Locate the cell with the specified text and output its [X, Y] center coordinate. 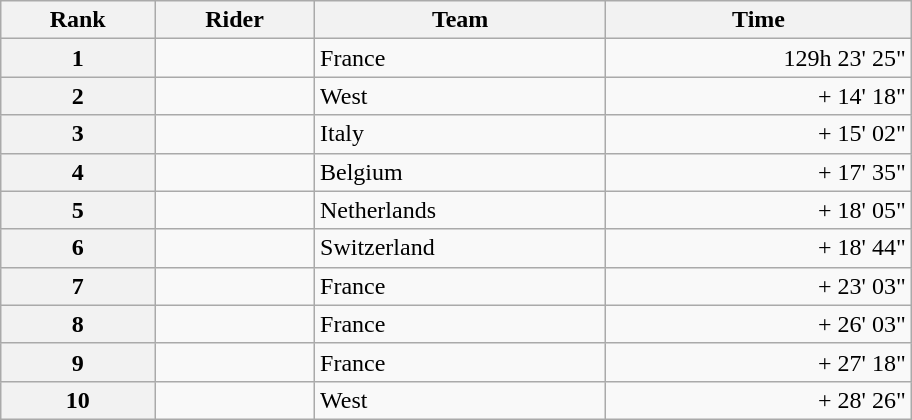
6 [78, 248]
8 [78, 324]
+ 18' 05" [758, 210]
5 [78, 210]
+ 28' 26" [758, 400]
+ 27' 18" [758, 362]
+ 17' 35" [758, 172]
Rider [235, 20]
+ 15' 02" [758, 134]
10 [78, 400]
129h 23' 25" [758, 58]
7 [78, 286]
+ 26' 03" [758, 324]
9 [78, 362]
4 [78, 172]
Belgium [460, 172]
Rank [78, 20]
+ 18' 44" [758, 248]
3 [78, 134]
2 [78, 96]
1 [78, 58]
Time [758, 20]
+ 14' 18" [758, 96]
Netherlands [460, 210]
Switzerland [460, 248]
Team [460, 20]
+ 23' 03" [758, 286]
Italy [460, 134]
